Return the (x, y) coordinate for the center point of the cell that contains the specified text.  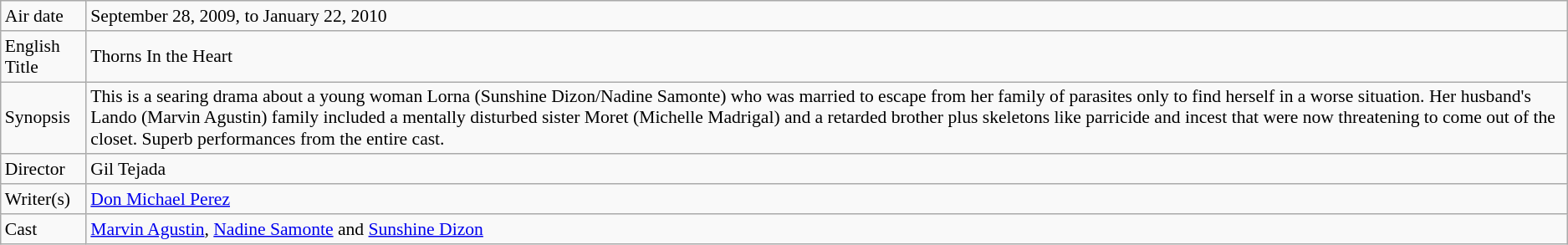
Thorns In the Heart (826, 57)
Writer(s) (43, 199)
Gil Tejada (826, 170)
Don Michael Perez (826, 199)
Synopsis (43, 119)
Director (43, 170)
Air date (43, 16)
Marvin Agustin, Nadine Samonte and Sunshine Dizon (826, 229)
Cast (43, 229)
English Title (43, 57)
September 28, 2009, to January 22, 2010 (826, 16)
